Extract the [X, Y] coordinate from the center of the cell holding the provided text.  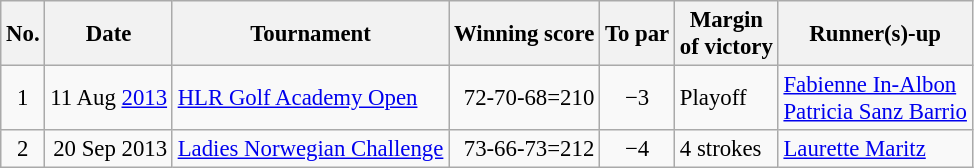
4 strokes [727, 149]
72-70-68=210 [524, 98]
HLR Golf Academy Open [310, 98]
73-66-73=212 [524, 149]
Fabienne In-Albon Patricia Sanz Barrio [875, 98]
2 [23, 149]
Marginof victory [727, 34]
Laurette Maritz [875, 149]
To par [638, 34]
−4 [638, 149]
Playoff [727, 98]
Runner(s)-up [875, 34]
11 Aug 2013 [108, 98]
−3 [638, 98]
Tournament [310, 34]
Ladies Norwegian Challenge [310, 149]
20 Sep 2013 [108, 149]
Date [108, 34]
Winning score [524, 34]
1 [23, 98]
No. [23, 34]
